Extract the [X, Y] coordinate from the center of the cell holding the provided text.  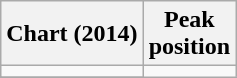
Peakposition [189, 34]
Chart (2014) [72, 34]
